Extract the (x, y) coordinate from the center of the cell holding the provided text.  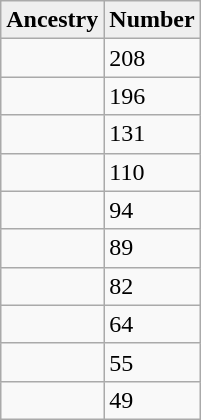
82 (152, 286)
Number (152, 20)
Ancestry (52, 20)
55 (152, 362)
110 (152, 172)
64 (152, 324)
89 (152, 248)
131 (152, 134)
208 (152, 58)
196 (152, 96)
94 (152, 210)
49 (152, 400)
